Capture the cell that displays the provided text and extract its [X, Y] central coordinate. 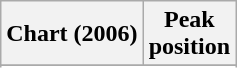
Peakposition [189, 34]
Chart (2006) [72, 34]
